Return the (X, Y) coordinate for the center point of the cell that contains the specified text.  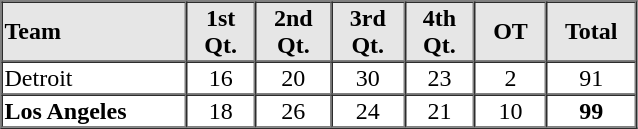
2 (511, 78)
16 (221, 78)
24 (368, 110)
26 (293, 110)
21 (439, 110)
Los Angeles (94, 110)
23 (439, 78)
4th Qt. (439, 32)
OT (511, 32)
2nd Qt. (293, 32)
18 (221, 110)
Detroit (94, 78)
99 (591, 110)
3rd Qt. (368, 32)
Total (591, 32)
91 (591, 78)
30 (368, 78)
Team (94, 32)
1st Qt. (221, 32)
10 (511, 110)
20 (293, 78)
